Scan for the cell matching the given text and deliver its [X, Y] coordinate at center. 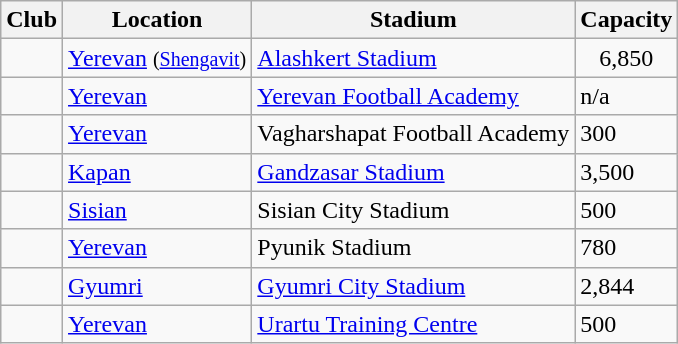
Stadium [414, 20]
Alashkert Stadium [414, 58]
Club [32, 20]
Gyumri City Stadium [414, 286]
n/a [626, 96]
Urartu Training Centre [414, 324]
Gyumri [158, 286]
300 [626, 134]
Gandzasar Stadium [414, 172]
3,500 [626, 172]
Yerevan Football Academy [414, 96]
780 [626, 248]
Kapan [158, 172]
Sisian [158, 210]
Pyunik Stadium [414, 248]
Location [158, 20]
2,844 [626, 286]
Sisian City Stadium [414, 210]
6,850 [626, 58]
Yerevan (Shengavit) [158, 58]
Vagharshapat Football Academy [414, 134]
Capacity [626, 20]
